Extract the [X, Y] coordinate from the center of the cell holding the provided text.  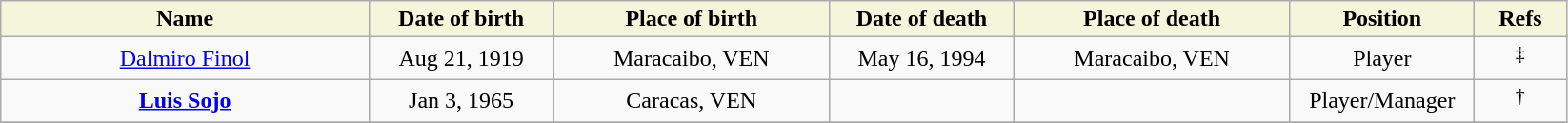
† [1520, 101]
Place of death [1152, 19]
Aug 21, 1919 [461, 59]
Refs [1520, 19]
‡ [1520, 59]
Caracas, VEN [692, 101]
Dalmiro Finol [185, 59]
Name [185, 19]
Position [1381, 19]
Luis Sojo [185, 101]
Date of birth [461, 19]
May 16, 1994 [922, 59]
Player [1381, 59]
Place of birth [692, 19]
Date of death [922, 19]
Jan 3, 1965 [461, 101]
Player/Manager [1381, 101]
